Search for the cell housing the specified text and yield its [X, Y] center coordinate. 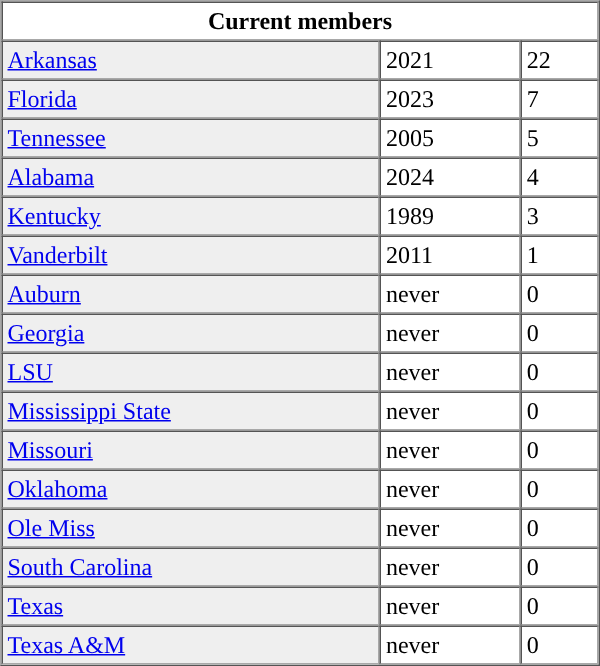
Alabama [191, 178]
Florida [191, 100]
4 [560, 178]
22 [560, 60]
1989 [450, 216]
Ole Miss [191, 528]
LSU [191, 372]
5 [560, 138]
Georgia [191, 334]
Texas [191, 606]
Vanderbilt [191, 256]
2023 [450, 100]
3 [560, 216]
Mississippi State [191, 412]
Auburn [191, 294]
7 [560, 100]
Current members [300, 22]
2011 [450, 256]
1 [560, 256]
Kentucky [191, 216]
2005 [450, 138]
2024 [450, 178]
Texas A&M [191, 646]
Oklahoma [191, 490]
South Carolina [191, 568]
Tennessee [191, 138]
2021 [450, 60]
Missouri [191, 450]
Arkansas [191, 60]
